Return the (x, y) coordinate for the center point of the cell that contains the specified text.  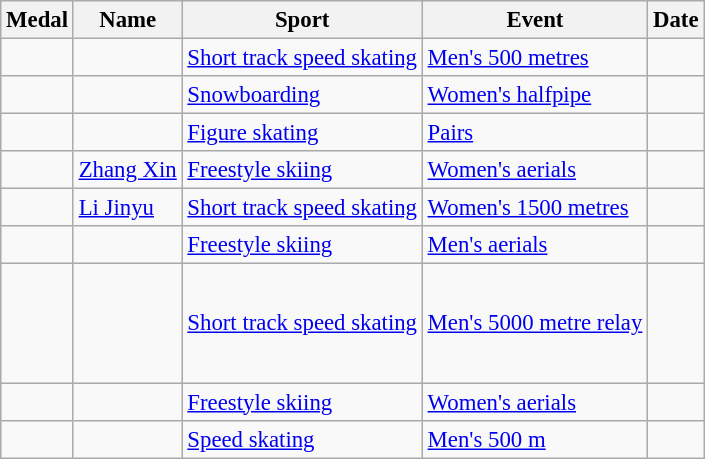
Men's 5000 metre relay (534, 324)
Snowboarding (302, 95)
Women's 1500 metres (534, 208)
Pairs (534, 133)
Figure skating (302, 133)
Date (676, 20)
Medal (38, 20)
Event (534, 20)
Sport (302, 20)
Zhang Xin (128, 170)
Men's 500 m (534, 439)
Men's 500 metres (534, 58)
Li Jinyu (128, 208)
Speed skating (302, 439)
Men's aerials (534, 245)
Name (128, 20)
Women's halfpipe (534, 95)
